Find where the given text appears and provide that cell's center as [x, y] coordinate. 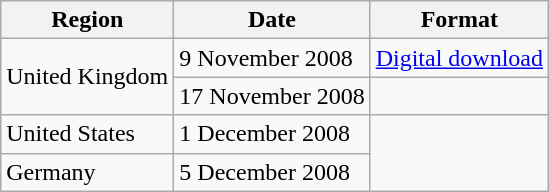
Digital download [459, 58]
5 December 2008 [272, 172]
Format [459, 20]
United States [88, 134]
Region [88, 20]
9 November 2008 [272, 58]
United Kingdom [88, 77]
1 December 2008 [272, 134]
17 November 2008 [272, 96]
Date [272, 20]
Germany [88, 172]
